Detect which cell encompasses the target text, then output its [x, y] center coordinate. 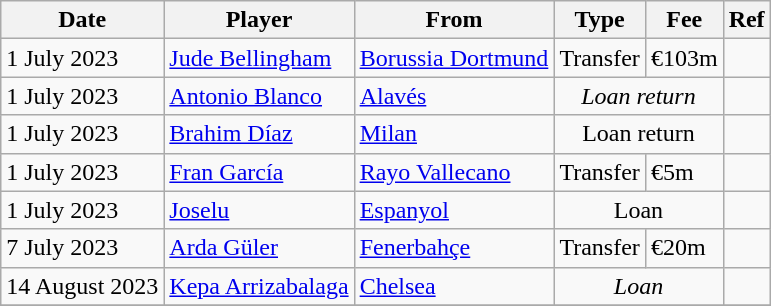
Chelsea [454, 286]
Milan [454, 134]
Antonio Blanco [259, 96]
Espanyol [454, 210]
Alavés [454, 96]
Rayo Vallecano [454, 172]
€5m [684, 172]
7 July 2023 [82, 248]
Arda Güler [259, 248]
€20m [684, 248]
Player [259, 20]
Fee [684, 20]
Borussia Dortmund [454, 58]
€103m [684, 58]
14 August 2023 [82, 286]
Brahim Díaz [259, 134]
Joselu [259, 210]
Date [82, 20]
Fenerbahçe [454, 248]
Fran García [259, 172]
Type [600, 20]
Kepa Arrizabalaga [259, 286]
Ref [746, 20]
Jude Bellingham [259, 58]
From [454, 20]
